Capture the cell that displays the provided text and extract its [X, Y] central coordinate. 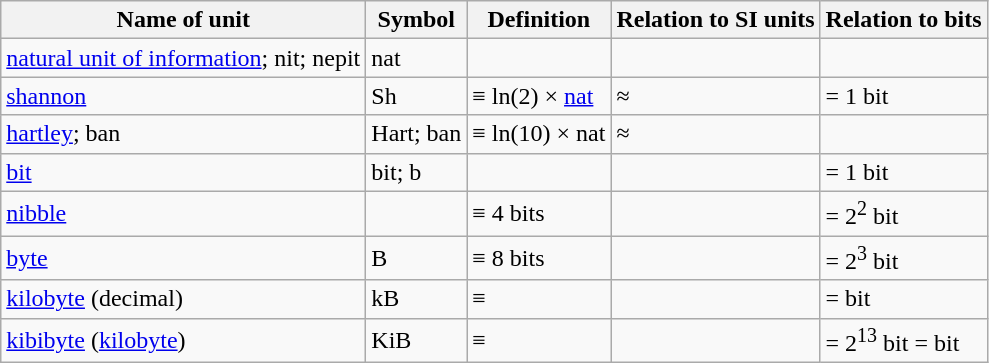
= bit [904, 299]
Definition [539, 20]
= 213 bit = bit [904, 340]
Name of unit [184, 20]
Hart; ban [416, 134]
kilobyte (decimal) [184, 299]
B [416, 258]
Sh [416, 96]
bit; b [416, 172]
hartley; ban [184, 134]
≡ 4 bits [539, 214]
nibble [184, 214]
Symbol [416, 20]
kibibyte (kilobyte) [184, 340]
shannon [184, 96]
byte [184, 258]
natural unit of information; nit; nepit [184, 58]
≡ ln(10) × nat [539, 134]
≡ 8 bits [539, 258]
kB [416, 299]
≡ ln(2) × nat [539, 96]
bit [184, 172]
Relation to bits [904, 20]
Relation to SI units [716, 20]
KiB [416, 340]
nat [416, 58]
= 23 bit [904, 258]
= 22 bit [904, 214]
